Extract the [X, Y] coordinate from the center of the cell holding the provided text.  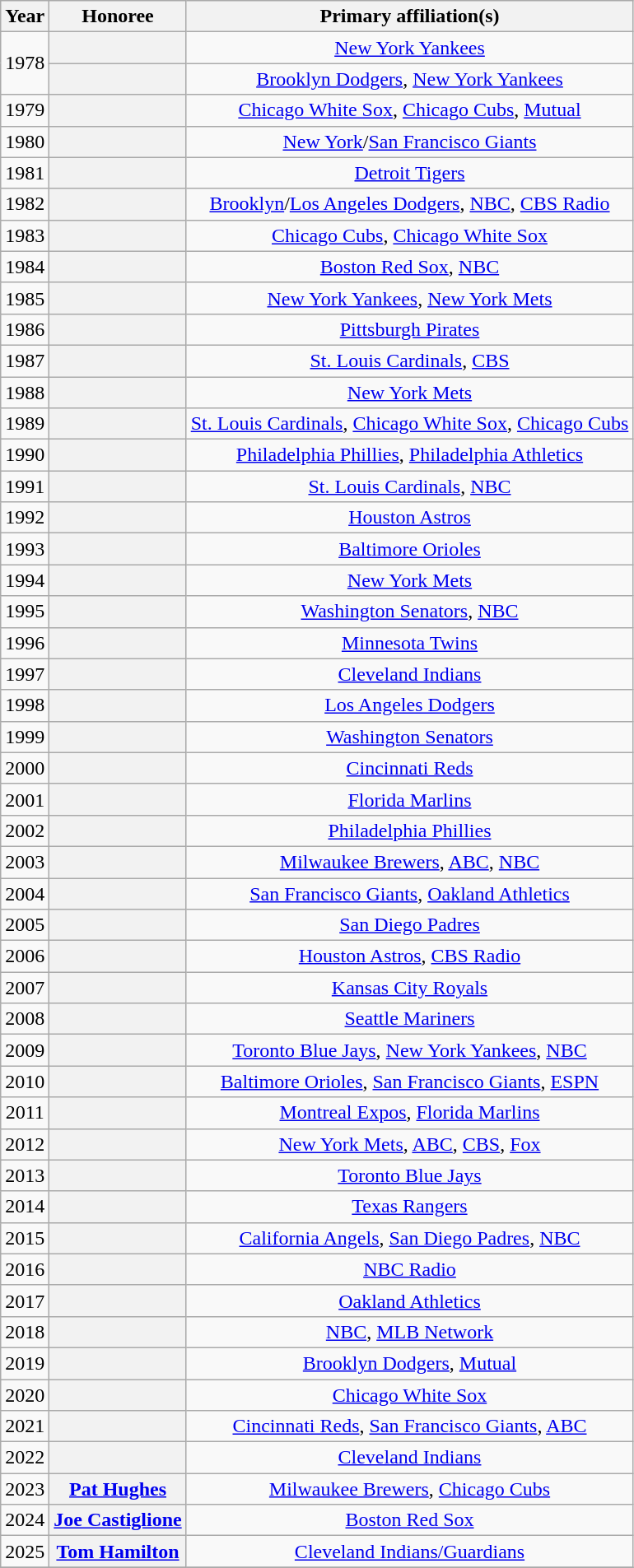
Seattle Mariners [410, 1019]
1987 [25, 361]
1991 [25, 486]
1996 [25, 643]
Honoree [118, 16]
Texas Rangers [410, 1207]
Houston Astros [410, 518]
NBC Radio [410, 1269]
Tom Hamilton [118, 1552]
2012 [25, 1144]
1985 [25, 298]
1997 [25, 674]
Florida Marlins [410, 799]
New York Mets, ABC, CBS, Fox [410, 1144]
Cincinnati Reds [410, 768]
1994 [25, 580]
1984 [25, 267]
2000 [25, 768]
2001 [25, 799]
1989 [25, 424]
Milwaukee Brewers, ABC, NBC [410, 862]
2019 [25, 1363]
San Diego Padres [410, 925]
Brooklyn Dodgers, Mutual [410, 1363]
2011 [25, 1113]
Oakland Athletics [410, 1300]
Pittsburgh Pirates [410, 329]
Toronto Blue Jays, New York Yankees, NBC [410, 1050]
2009 [25, 1050]
2025 [25, 1552]
Philadelphia Phillies [410, 831]
Chicago White Sox, Chicago Cubs, Mutual [410, 110]
California Angels, San Diego Padres, NBC [410, 1238]
2008 [25, 1019]
Chicago White Sox [410, 1395]
St. Louis Cardinals, CBS [410, 361]
2003 [25, 862]
1995 [25, 612]
2018 [25, 1332]
2010 [25, 1082]
1998 [25, 705]
San Francisco Giants, Oakland Athletics [410, 893]
2004 [25, 893]
1992 [25, 518]
Washington Senators [410, 737]
2007 [25, 988]
2024 [25, 1520]
Houston Astros, CBS Radio [410, 956]
Detroit Tigers [410, 173]
Minnesota Twins [410, 643]
1986 [25, 329]
2013 [25, 1175]
2005 [25, 925]
NBC, MLB Network [410, 1332]
2014 [25, 1207]
Primary affiliation(s) [410, 16]
Toronto Blue Jays [410, 1175]
Boston Red Sox, NBC [410, 267]
Year [25, 16]
Boston Red Sox [410, 1520]
Milwaukee Brewers, Chicago Cubs [410, 1489]
Chicago Cubs, Chicago White Sox [410, 235]
Philadelphia Phillies, Philadelphia Athletics [410, 455]
New York/San Francisco Giants [410, 142]
Baltimore Orioles, San Francisco Giants, ESPN [410, 1082]
Cincinnati Reds, San Francisco Giants, ABC [410, 1426]
2022 [25, 1458]
New York Yankees, New York Mets [410, 298]
Washington Senators, NBC [410, 612]
Cleveland Indians/Guardians [410, 1552]
Baltimore Orioles [410, 549]
2020 [25, 1395]
Montreal Expos, Florida Marlins [410, 1113]
New York Yankees [410, 48]
1982 [25, 204]
1983 [25, 235]
Joe Castiglione [118, 1520]
Kansas City Royals [410, 988]
2006 [25, 956]
1980 [25, 142]
2015 [25, 1238]
2017 [25, 1300]
1978 [25, 63]
2021 [25, 1426]
2002 [25, 831]
1990 [25, 455]
1979 [25, 110]
Los Angeles Dodgers [410, 705]
Pat Hughes [118, 1489]
1993 [25, 549]
1988 [25, 393]
St. Louis Cardinals, Chicago White Sox, Chicago Cubs [410, 424]
St. Louis Cardinals, NBC [410, 486]
Brooklyn Dodgers, New York Yankees [410, 79]
Brooklyn/Los Angeles Dodgers, NBC, CBS Radio [410, 204]
2023 [25, 1489]
2016 [25, 1269]
1981 [25, 173]
1999 [25, 737]
